For the text-containing cell, return its midpoint in [x, y] coordinate format. 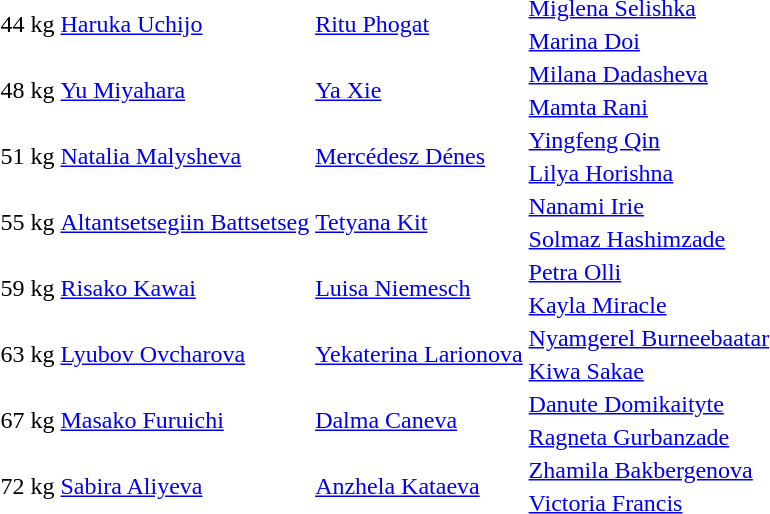
Lyubov Ovcharova [185, 354]
Ya Xie [419, 90]
Tetyana Kit [419, 222]
Mercédesz Dénes [419, 156]
Yekaterina Larionova [419, 354]
Luisa Niemesch [419, 288]
Masako Furuichi [185, 420]
Altantsetsegiin Battsetseg [185, 222]
Risako Kawai [185, 288]
Yu Miyahara [185, 90]
Dalma Caneva [419, 420]
Natalia Malysheva [185, 156]
